Identify which cell holds the provided text, then report its [X, Y] central coordinate. 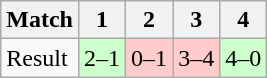
4–0 [244, 58]
4 [244, 20]
Result [40, 58]
3 [196, 20]
3–4 [196, 58]
0–1 [150, 58]
2–1 [102, 58]
Match [40, 20]
1 [102, 20]
2 [150, 20]
